Return the (x, y) coordinate for the center point of the cell that contains the specified text.  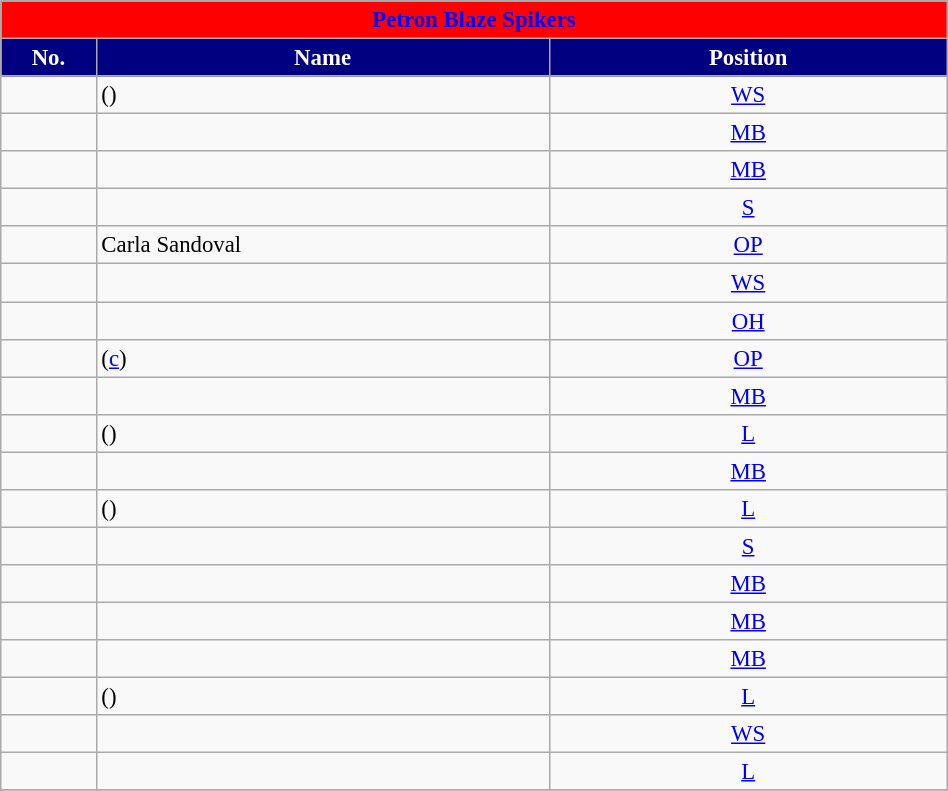
Position (748, 58)
No. (48, 58)
Carla Sandoval (322, 245)
Name (322, 58)
Petron Blaze Spikers (474, 20)
(c) (322, 358)
OH (748, 321)
